Return (x, y) of the center of cell containing provided text 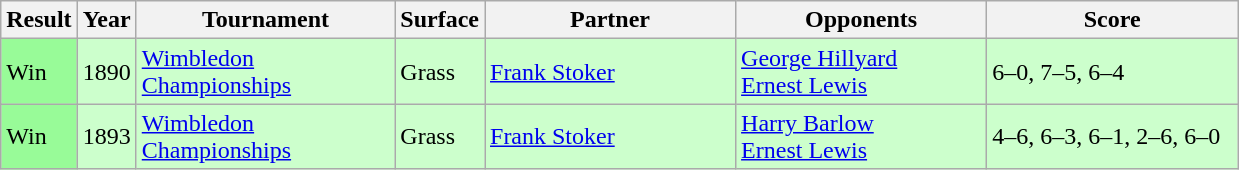
Tournament (266, 20)
1893 (106, 136)
Partner (610, 20)
Result (39, 20)
Score (1112, 20)
1890 (106, 72)
George Hillyard Ernest Lewis (862, 72)
6–0, 7–5, 6–4 (1112, 72)
4–6, 6–3, 6–1, 2–6, 6–0 (1112, 136)
Surface (440, 20)
Harry Barlow Ernest Lewis (862, 136)
Opponents (862, 20)
Year (106, 20)
